Locate the cell with the specified text and output its [X, Y] center coordinate. 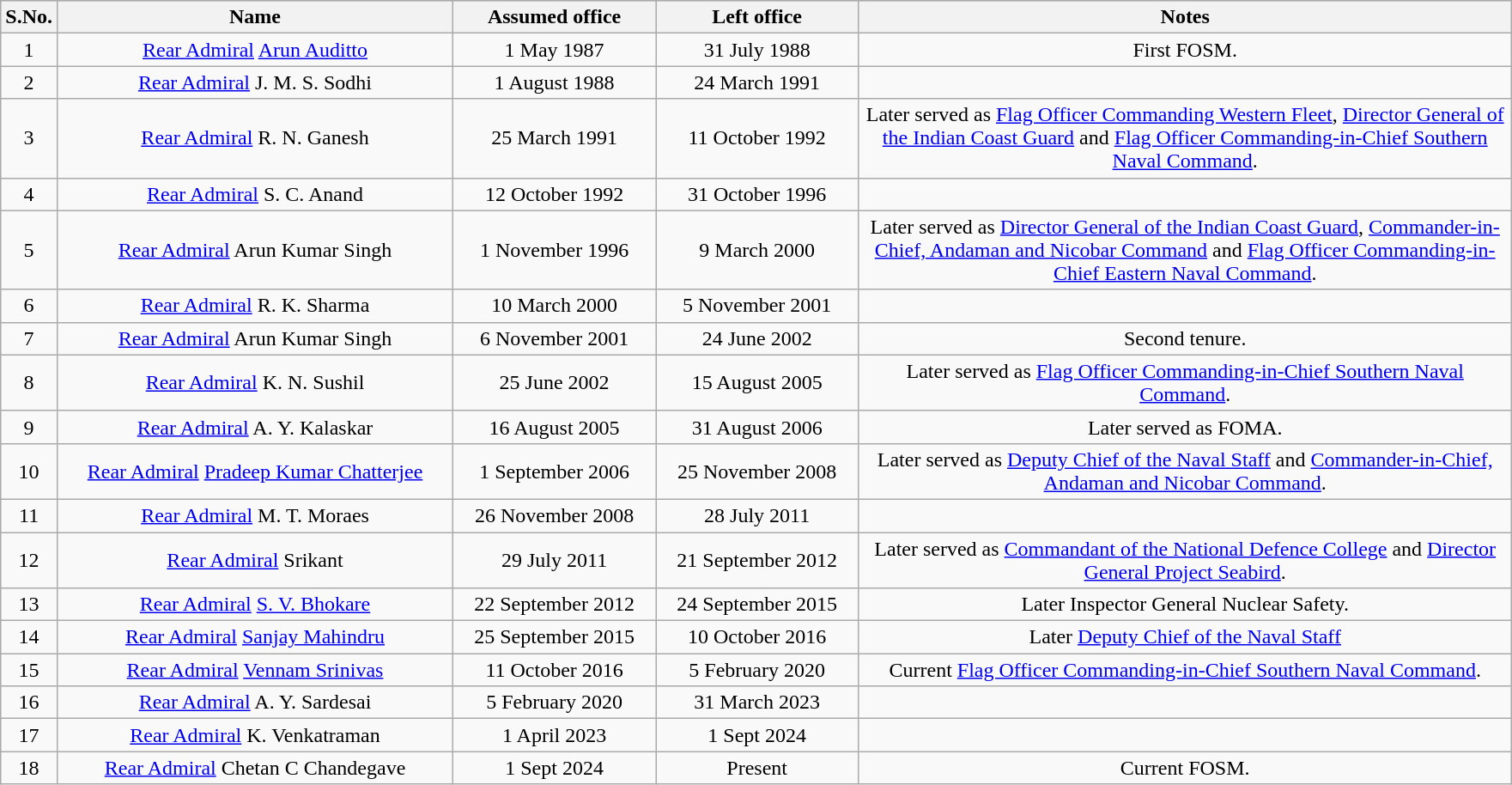
Current Flag Officer Commanding-in-Chief Southern Naval Command. [1185, 670]
Rear Admiral J. M. S. Sodhi [254, 82]
5 November 2001 [757, 306]
11 October 2016 [555, 670]
Rear Admiral Chetan C Chandegave [254, 768]
17 [29, 735]
18 [29, 768]
16 [29, 703]
25 June 2002 [555, 383]
Present [757, 768]
15 [29, 670]
Rear Admiral K. Venkatraman [254, 735]
1 September 2006 [555, 471]
12 [29, 560]
15 August 2005 [757, 383]
Later served as Flag Officer Commanding-in-Chief Southern Naval Command. [1185, 383]
28 July 2011 [757, 515]
22 September 2012 [555, 605]
1 May 1987 [555, 50]
31 August 2006 [757, 427]
Later served as Commandant of the National Defence College and Director General Project Seabird. [1185, 560]
1 April 2023 [555, 735]
25 November 2008 [757, 471]
Name [254, 17]
Rear Admiral M. T. Moraes [254, 515]
9 March 2000 [757, 250]
16 August 2005 [555, 427]
3 [29, 138]
Later Deputy Chief of the Naval Staff [1185, 637]
31 July 1988 [757, 50]
8 [29, 383]
9 [29, 427]
13 [29, 605]
Rear Admiral R. K. Sharma [254, 306]
21 September 2012 [757, 560]
24 June 2002 [757, 338]
24 March 1991 [757, 82]
Rear Admiral S. V. Bhokare [254, 605]
First FOSM. [1185, 50]
1 August 1988 [555, 82]
26 November 2008 [555, 515]
Later Inspector General Nuclear Safety. [1185, 605]
1 [29, 50]
Rear Admiral Srikant [254, 560]
Rear Admiral A. Y. Kalaskar [254, 427]
Rear Admiral Arun Auditto [254, 50]
10 [29, 471]
11 October 1992 [757, 138]
S.No. [29, 17]
Later served as FOMA. [1185, 427]
2 [29, 82]
11 [29, 515]
10 March 2000 [555, 306]
Notes [1185, 17]
25 March 1991 [555, 138]
Second tenure. [1185, 338]
Rear Admiral S. C. Anand [254, 194]
4 [29, 194]
24 September 2015 [757, 605]
Rear Admiral K. N. Sushil [254, 383]
Rear Admiral Pradeep Kumar Chatterjee [254, 471]
Rear Admiral A. Y. Sardesai [254, 703]
5 [29, 250]
6 [29, 306]
Left office [757, 17]
Rear Admiral R. N. Ganesh [254, 138]
12 October 1992 [555, 194]
31 March 2023 [757, 703]
14 [29, 637]
Assumed office [555, 17]
Current FOSM. [1185, 768]
7 [29, 338]
1 November 1996 [555, 250]
6 November 2001 [555, 338]
Rear Admiral Sanjay Mahindru [254, 637]
29 July 2011 [555, 560]
Later served as Deputy Chief of the Naval Staff and Commander-in-Chief, Andaman and Nicobar Command. [1185, 471]
25 September 2015 [555, 637]
31 October 1996 [757, 194]
Rear Admiral Vennam Srinivas [254, 670]
10 October 2016 [757, 637]
